Detect which cell encompasses the target text, then output its [X, Y] center coordinate. 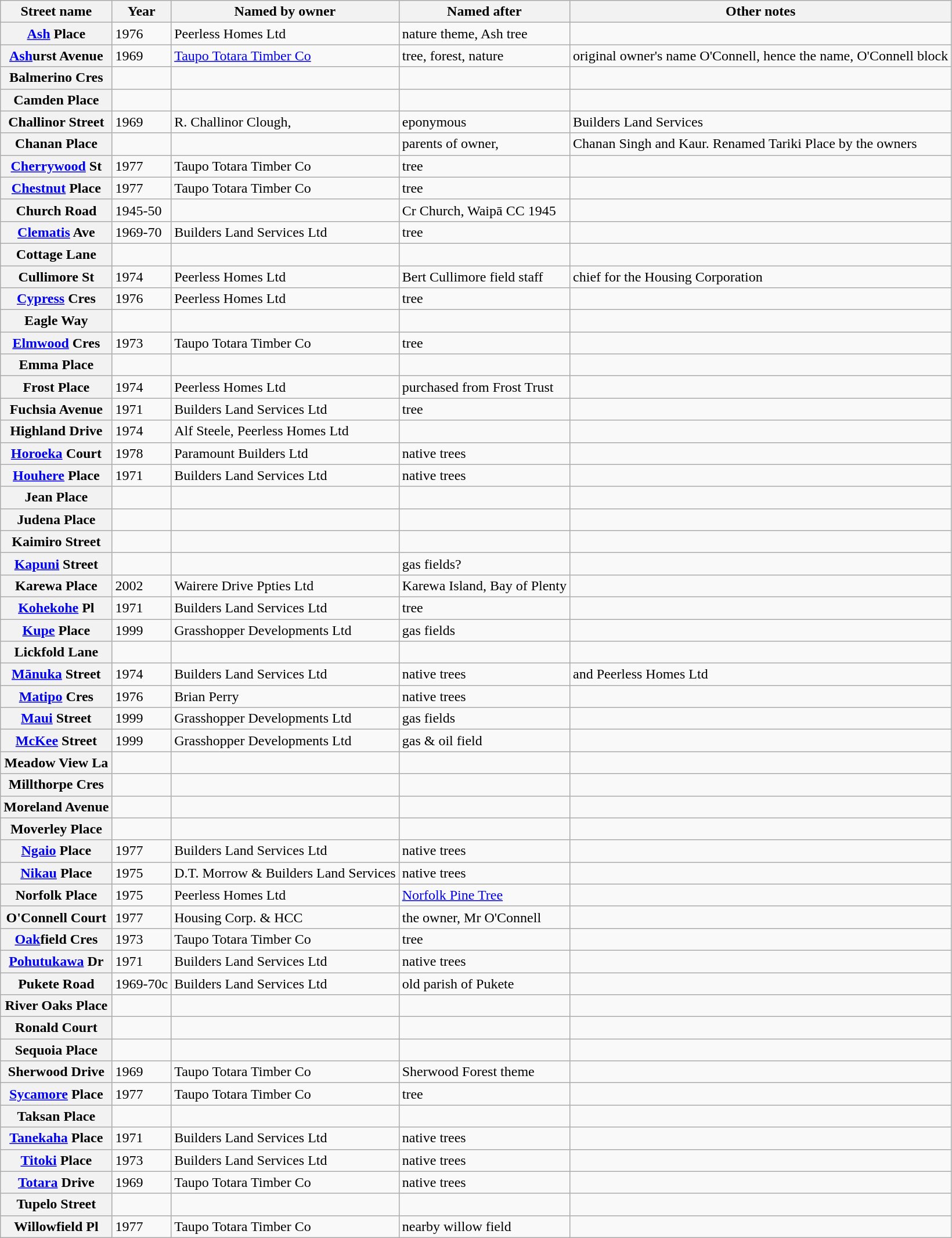
Nikau Place [56, 873]
Taksan Place [56, 1116]
eponymous [484, 122]
Lickfold Lane [56, 652]
Ngaio Place [56, 851]
Kohekohe Pl [56, 608]
River Oaks Place [56, 1006]
McKee Street [56, 741]
Frost Place [56, 387]
purchased from Frost Trust [484, 387]
Pohutukawa Dr [56, 961]
Named after [484, 12]
Kapuni Street [56, 564]
Camden Place [56, 100]
Pukete Road [56, 984]
gas fields? [484, 564]
R. Challinor Clough, [286, 122]
Church Road [56, 210]
Cullimore St [56, 277]
Ronald Court [56, 1028]
Millthorpe Cres [56, 785]
Oakfield Cres [56, 939]
Sycamore Place [56, 1094]
Challinor Street [56, 122]
Totara Drive [56, 1182]
gas & oil field [484, 741]
Street name [56, 12]
Moreland Avenue [56, 807]
Kupe Place [56, 630]
Alf Steele, Peerless Homes Ltd [286, 431]
Named by owner [286, 12]
Paramount Builders Ltd [286, 453]
Emma Place [56, 365]
O'Connell Court [56, 917]
old parish of Pukete [484, 984]
Kaimiro Street [56, 542]
tree, forest, nature [484, 56]
Sherwood Forest theme [484, 1072]
Chanan Singh and Kaur. Renamed Tariki Place by the owners [760, 144]
Maui Street [56, 719]
Tupelo Street [56, 1204]
Titoki Place [56, 1160]
1969-70 [142, 232]
Judena Place [56, 519]
1969-70c [142, 984]
Karewa Place [56, 586]
nearby willow field [484, 1226]
Chestnut Place [56, 188]
parents of owner, [484, 144]
chief for the Housing Corporation [760, 277]
Willowfield Pl [56, 1226]
Cypress Cres [56, 299]
Sequoia Place [56, 1050]
nature theme, Ash tree [484, 34]
Fuchsia Avenue [56, 409]
Cottage Lane [56, 254]
1978 [142, 453]
Year [142, 12]
Highland Drive [56, 431]
Tanekaha Place [56, 1138]
Ash Place [56, 34]
Horoeka Court [56, 453]
Builders Land Services [760, 122]
Eagle Way [56, 321]
Matipo Cres [56, 696]
Balmerino Cres [56, 78]
Houhere Place [56, 475]
Other notes [760, 12]
Brian Perry [286, 696]
Jean Place [56, 497]
Karewa Island, Bay of Plenty [484, 586]
Chanan Place [56, 144]
Elmwood Cres [56, 343]
Moverley Place [56, 829]
D.T. Morrow & Builders Land Services [286, 873]
Norfolk Place [56, 895]
Norfolk Pine Tree [484, 895]
Clematis Ave [56, 232]
Cherrywood St [56, 166]
Bert Cullimore field staff [484, 277]
2002 [142, 586]
Housing Corp. & HCC [286, 917]
and Peerless Homes Ltd [760, 674]
the owner, Mr O'Connell [484, 917]
Sherwood Drive [56, 1072]
Ashurst Avenue [56, 56]
Meadow View La [56, 763]
1945-50 [142, 210]
original owner's name O'Connell, hence the name, O'Connell block [760, 56]
Wairere Drive Ppties Ltd [286, 586]
Mānuka Street [56, 674]
Cr Church, Waipā CC 1945 [484, 210]
